Locate the cell with the specified text and output its (X, Y) center coordinate. 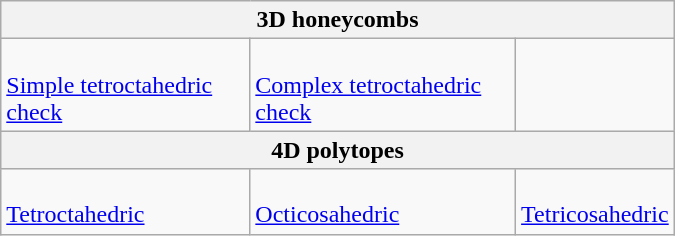
3D honeycombs (338, 20)
Octicosahedric (383, 202)
Tetroctahedric (126, 202)
Complex tetroctahedric check (383, 85)
4D polytopes (338, 150)
Tetricosahedric (596, 202)
Simple tetroctahedric check (126, 85)
